Determine the (x, y) coordinate at the center of the cell enclosing the given text.  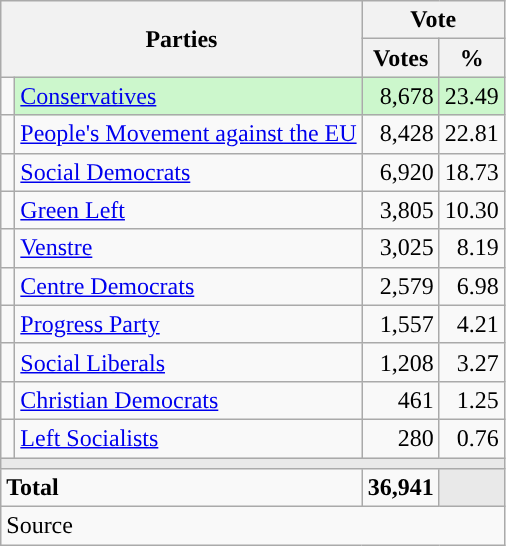
Left Socialists (188, 438)
Christian Democrats (188, 400)
3,025 (400, 248)
4.21 (472, 324)
Social Democrats (188, 172)
Venstre (188, 248)
461 (400, 400)
3,805 (400, 210)
Vote (433, 20)
8,678 (400, 96)
Votes (400, 58)
People's Movement against the EU (188, 134)
Green Left (188, 210)
22.81 (472, 134)
1,208 (400, 362)
8,428 (400, 134)
36,941 (400, 488)
1,557 (400, 324)
Conservatives (188, 96)
3.27 (472, 362)
Social Liberals (188, 362)
Total (182, 488)
6.98 (472, 286)
Source (253, 526)
23.49 (472, 96)
0.76 (472, 438)
18.73 (472, 172)
10.30 (472, 210)
% (472, 58)
Parties (182, 39)
Progress Party (188, 324)
8.19 (472, 248)
6,920 (400, 172)
280 (400, 438)
1.25 (472, 400)
Centre Democrats (188, 286)
2,579 (400, 286)
